Provide the [x, y] coordinate of the cell's center where the given text is located.  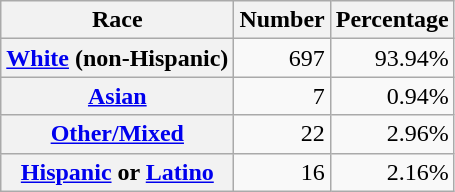
7 [282, 96]
93.94% [392, 58]
Number [282, 20]
Other/Mixed [118, 134]
Race [118, 20]
2.16% [392, 172]
Percentage [392, 20]
2.96% [392, 134]
0.94% [392, 96]
22 [282, 134]
White (non-Hispanic) [118, 58]
Hispanic or Latino [118, 172]
697 [282, 58]
16 [282, 172]
Asian [118, 96]
